Locate the cell with the specified text and output its [X, Y] center coordinate. 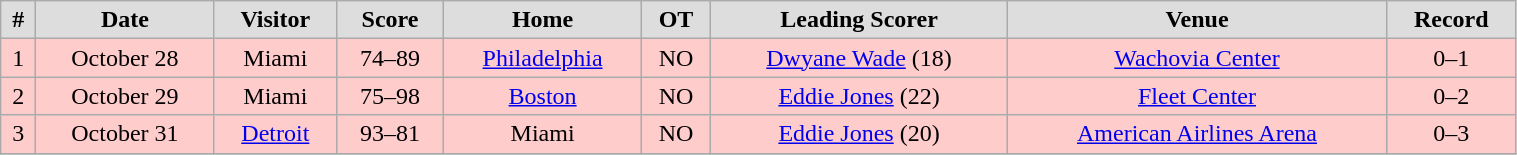
Date [126, 20]
Visitor [275, 20]
Philadelphia [543, 58]
October 31 [126, 134]
Home [543, 20]
Detroit [275, 134]
October 28 [126, 58]
Record [1451, 20]
OT [676, 20]
2 [18, 96]
American Airlines Arena [1196, 134]
74–89 [390, 58]
Fleet Center [1196, 96]
# [18, 20]
Leading Scorer [860, 20]
1 [18, 58]
0–2 [1451, 96]
Boston [543, 96]
Score [390, 20]
Dwyane Wade (18) [860, 58]
Venue [1196, 20]
93–81 [390, 134]
Eddie Jones (22) [860, 96]
Eddie Jones (20) [860, 134]
75–98 [390, 96]
3 [18, 134]
Wachovia Center [1196, 58]
0–1 [1451, 58]
October 29 [126, 96]
0–3 [1451, 134]
